Return [X, Y] of the center of cell containing provided text 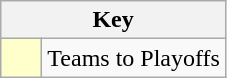
Teams to Playoffs [134, 58]
Key [114, 20]
